Identify which cell holds the provided text, then report its [x, y] central coordinate. 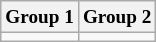
Group 1 [40, 17]
Group 2 [117, 17]
